Scan for the cell matching the given text and deliver its [X, Y] coordinate at center. 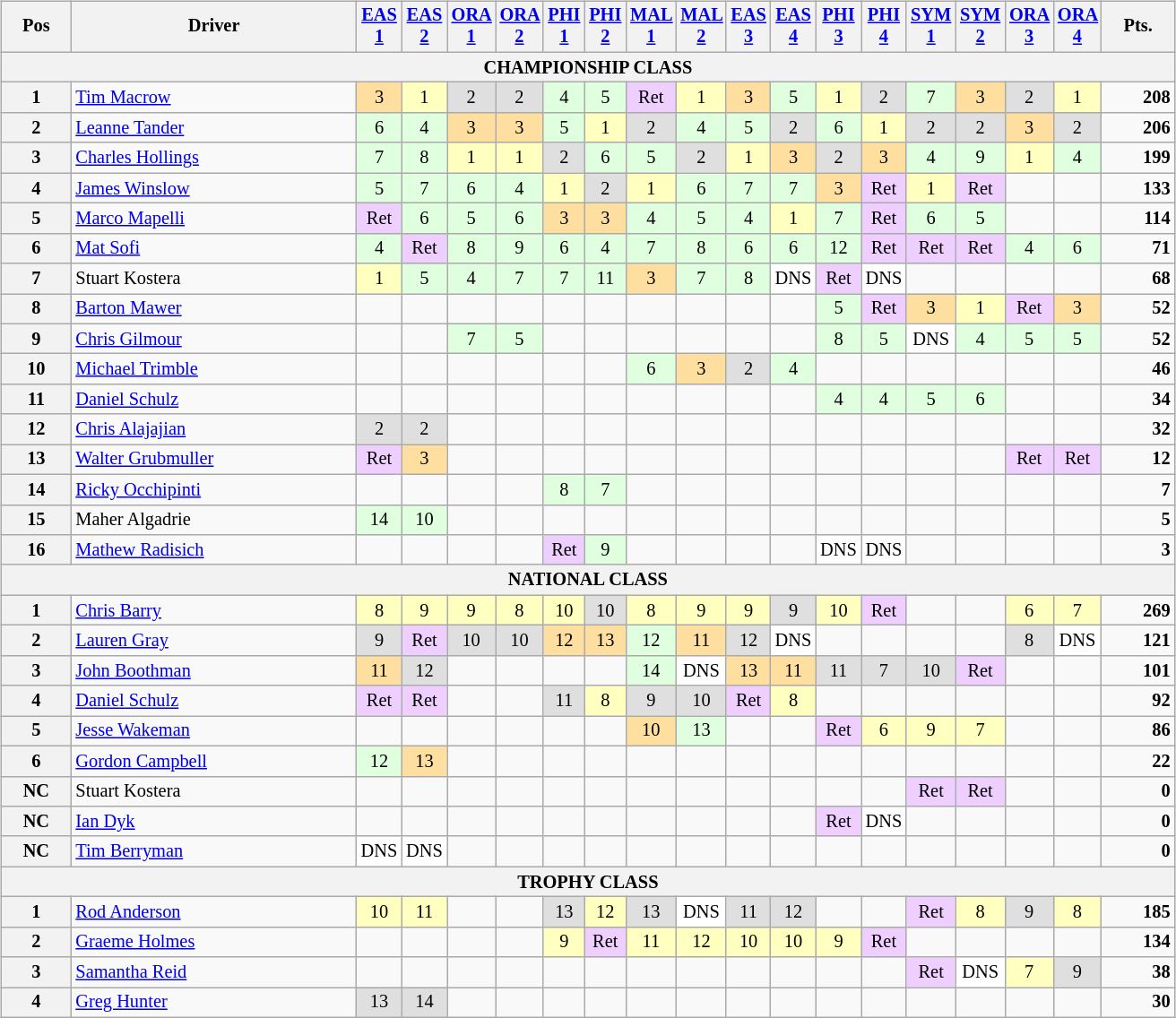
Chris Barry [213, 610]
James Winslow [213, 188]
Samantha Reid [213, 972]
PHI 4 [884, 27]
Ian Dyk [213, 822]
86 [1138, 731]
NATIONAL CLASS [588, 580]
TROPHY CLASS [588, 882]
SYM 2 [981, 27]
68 [1138, 279]
Barton Mawer [213, 309]
Chris Alajajian [213, 429]
Tim Berryman [213, 851]
15 [36, 520]
Gordon Campbell [213, 761]
Jesse Wakeman [213, 731]
Pos [36, 27]
CHAMPIONSHIP CLASS [588, 67]
ORA 4 [1077, 27]
269 [1138, 610]
ORA 2 [520, 27]
133 [1138, 188]
PHI 3 [838, 27]
92 [1138, 701]
Lauren Gray [213, 641]
Greg Hunter [213, 1003]
EAS 4 [793, 27]
71 [1138, 248]
Driver [213, 27]
34 [1138, 400]
101 [1138, 670]
EAS 3 [748, 27]
EAS 1 [379, 27]
Leanne Tander [213, 128]
185 [1138, 912]
208 [1138, 98]
206 [1138, 128]
30 [1138, 1003]
EAS 2 [424, 27]
Walter Grubmuller [213, 460]
Michael Trimble [213, 369]
Ricky Occhipinti [213, 489]
16 [36, 550]
114 [1138, 219]
Chris Gilmour [213, 339]
ORA 1 [471, 27]
Mat Sofi [213, 248]
Pts. [1138, 27]
Charles Hollings [213, 158]
Mathew Radisich [213, 550]
134 [1138, 942]
John Boothman [213, 670]
32 [1138, 429]
MAL 1 [651, 27]
121 [1138, 641]
Graeme Holmes [213, 942]
22 [1138, 761]
PHI 2 [605, 27]
MAL 2 [701, 27]
199 [1138, 158]
SYM 1 [930, 27]
Maher Algadrie [213, 520]
46 [1138, 369]
38 [1138, 972]
PHI 1 [564, 27]
Tim Macrow [213, 98]
Marco Mapelli [213, 219]
ORA 3 [1029, 27]
Rod Anderson [213, 912]
